From the cell containing the given text, extract its center point as (x, y) coordinate. 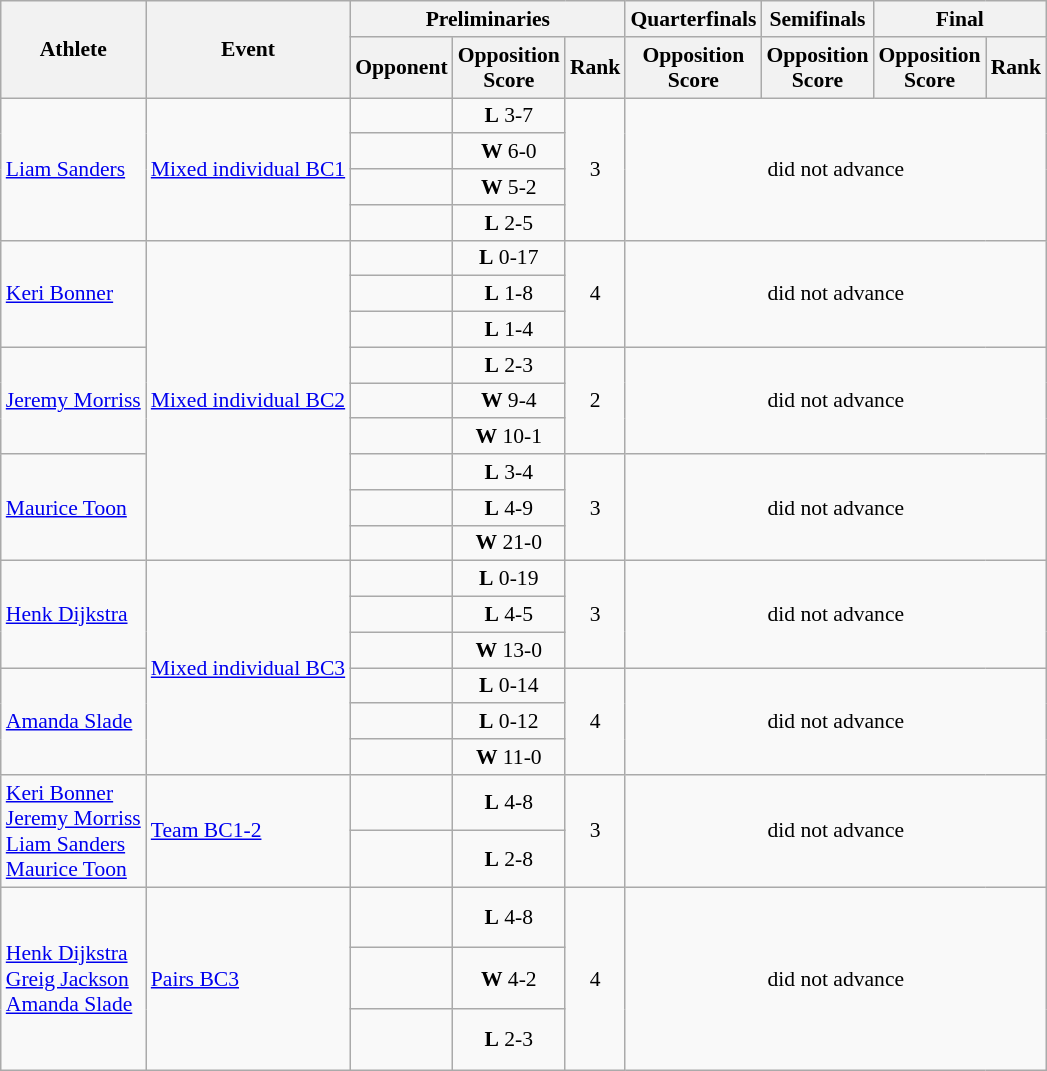
Jeremy Morriss (74, 400)
L 4-5 (509, 615)
Final (960, 19)
L 3-7 (509, 116)
Athlete (74, 50)
Amanda Slade (74, 722)
Event (248, 50)
Mixed individual BC1 (248, 169)
L 4-9 (509, 508)
W 11-0 (509, 757)
L 0-19 (509, 579)
Pairs BC3 (248, 978)
L 3-4 (509, 472)
Mixed individual BC2 (248, 400)
Keri Bonner Jeremy Morriss Liam Sanders Maurice Toon (74, 831)
L 1-8 (509, 294)
W 5-2 (509, 187)
2 (596, 400)
Keri Bonner (74, 294)
Liam Sanders (74, 169)
L 0-12 (509, 722)
W 10-1 (509, 437)
W 21-0 (509, 543)
Team BC1-2 (248, 831)
Henk Dijkstra (74, 614)
W 13-0 (509, 650)
Mixed individual BC3 (248, 668)
L 1-4 (509, 330)
W 4-2 (509, 978)
Preliminaries (488, 19)
Maurice Toon (74, 508)
Semifinals (817, 19)
Opponent (402, 68)
Quarterfinals (693, 19)
W 9-4 (509, 401)
Henk Dijkstra Greig Jackson Amanda Slade (74, 978)
L 2-8 (509, 859)
L 0-14 (509, 686)
L 0-17 (509, 258)
L 2-5 (509, 223)
W 6-0 (509, 152)
